Pinpoint the cell where the given text exists, returning its (X, Y) midpoint coordinate. 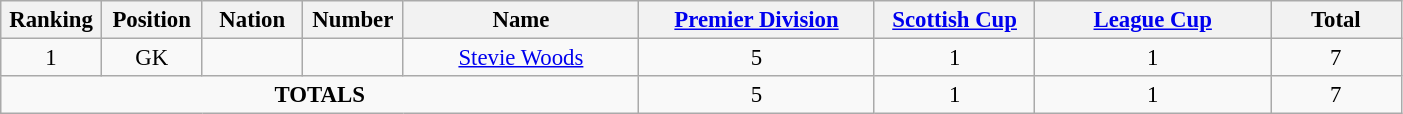
TOTALS (320, 95)
Premier Division (757, 20)
Total (1336, 20)
GK (152, 58)
Name (521, 20)
Scottish Cup (954, 20)
League Cup (1153, 20)
Position (152, 20)
Stevie Woods (521, 58)
Number (354, 20)
Nation (252, 20)
Ranking (52, 20)
